Search for the cell housing the specified text and yield its (X, Y) center coordinate. 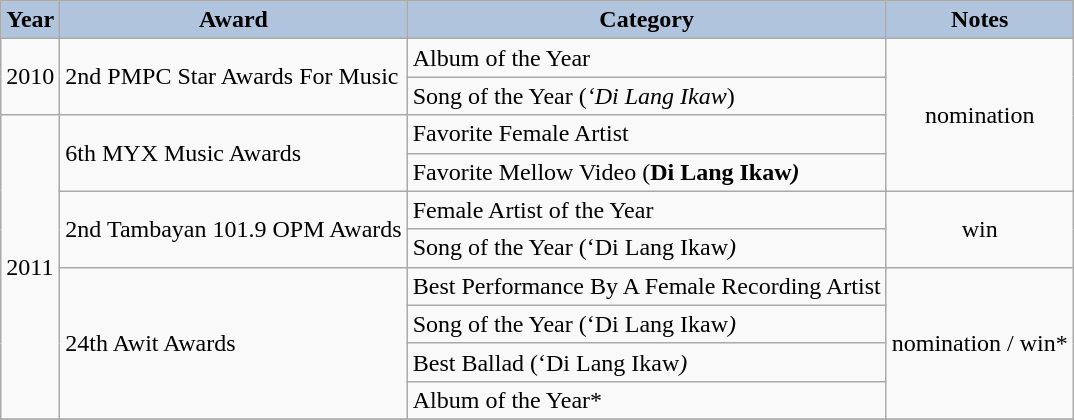
Notes (980, 20)
win (980, 229)
Year (30, 20)
2010 (30, 77)
Favorite Female Artist (646, 134)
Favorite Mellow Video (Di Lang Ikaw) (646, 172)
2nd Tambayan 101.9 OPM Awards (234, 229)
Album of the Year* (646, 400)
nomination / win* (980, 343)
Female Artist of the Year (646, 210)
24th Awit Awards (234, 343)
Best Performance By A Female Recording Artist (646, 286)
2nd PMPC Star Awards For Music (234, 77)
nomination (980, 115)
2011 (30, 267)
Award (234, 20)
Category (646, 20)
6th MYX Music Awards (234, 153)
Best Ballad (‘Di Lang Ikaw) (646, 362)
Album of the Year (646, 58)
